Capture the cell that displays the provided text and extract its [x, y] central coordinate. 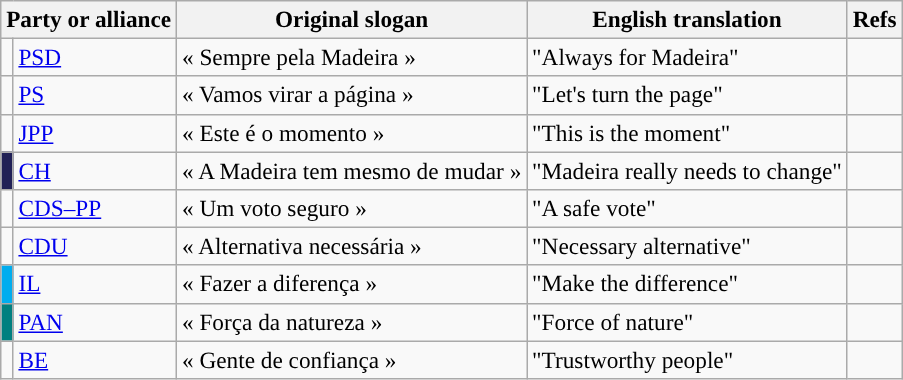
« Um voto seguro » [352, 208]
« Fazer a diferença » [352, 284]
CDU [95, 246]
« Gente de confiança » [352, 359]
"Always for Madeira" [688, 57]
JPP [95, 133]
PS [95, 95]
« Força da natureza » [352, 322]
« Este é o momento » [352, 133]
« Vamos virar a página » [352, 95]
Party or alliance [89, 19]
« A Madeira tem mesmo de mudar » [352, 170]
CH [95, 170]
"This is the moment" [688, 133]
"Let's turn the page" [688, 95]
PAN [95, 322]
« Alternativa necessária » [352, 246]
"Make the difference" [688, 284]
"A safe vote" [688, 208]
CDS–PP [95, 208]
IL [95, 284]
BE [95, 359]
Refs [874, 19]
"Force of nature" [688, 322]
PSD [95, 57]
« Sempre pela Madeira » [352, 57]
"Necessary alternative" [688, 246]
"Trustworthy people" [688, 359]
English translation [688, 19]
Original slogan [352, 19]
"Madeira really needs to change" [688, 170]
